From the cell containing the given text, extract its center point as [x, y] coordinate. 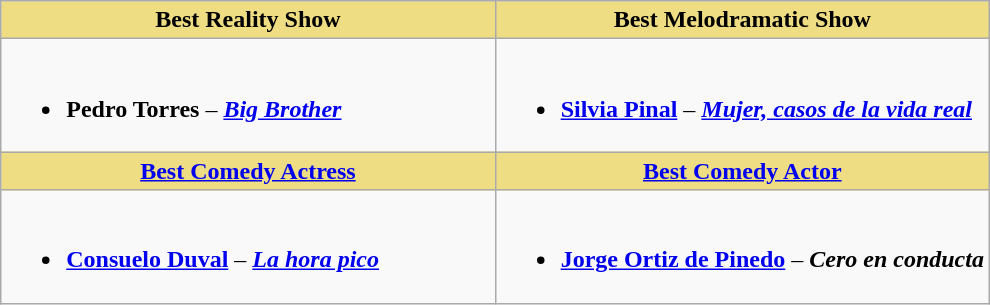
Best Melodramatic Show [742, 20]
Pedro Torres – Big Brother [248, 96]
Best Reality Show [248, 20]
Silvia Pinal – Mujer, casos de la vida real [742, 96]
Best Comedy Actor [742, 171]
Best Comedy Actress [248, 171]
Jorge Ortiz de Pinedo – Cero en conducta [742, 246]
Consuelo Duval – La hora pico [248, 246]
